Identify which cell holds the provided text, then report its [X, Y] central coordinate. 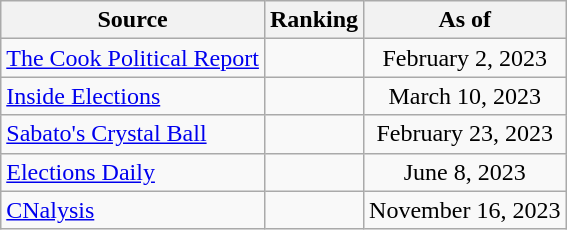
February 23, 2023 [465, 134]
Source [133, 20]
The Cook Political Report [133, 58]
February 2, 2023 [465, 58]
June 8, 2023 [465, 172]
Ranking [314, 20]
CNalysis [133, 210]
As of [465, 20]
Inside Elections [133, 96]
Sabato's Crystal Ball [133, 134]
March 10, 2023 [465, 96]
November 16, 2023 [465, 210]
Elections Daily [133, 172]
